Detect which cell encompasses the target text, then output its [X, Y] center coordinate. 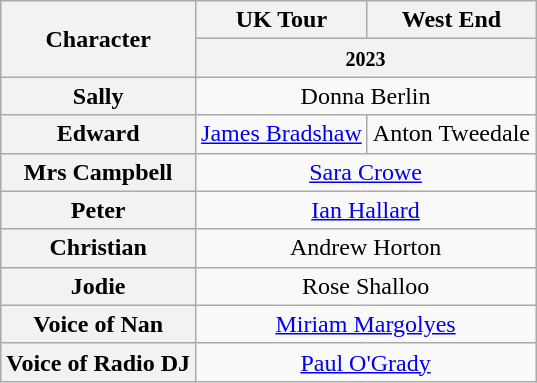
Ian Hallard [366, 210]
Jodie [98, 286]
Voice of Radio DJ [98, 362]
Edward [98, 134]
Peter [98, 210]
James Bradshaw [282, 134]
Sara Crowe [366, 172]
Donna Berlin [366, 96]
West End [451, 20]
Paul O'Grady [366, 362]
Anton Tweedale [451, 134]
Miriam Margolyes [366, 324]
2023 [366, 58]
UK Tour [282, 20]
Mrs Campbell [98, 172]
Christian [98, 248]
Sally [98, 96]
Andrew Horton [366, 248]
Voice of Nan [98, 324]
Rose Shalloo [366, 286]
Character [98, 39]
